Find where the given text appears and provide that cell's center as (X, Y) coordinate. 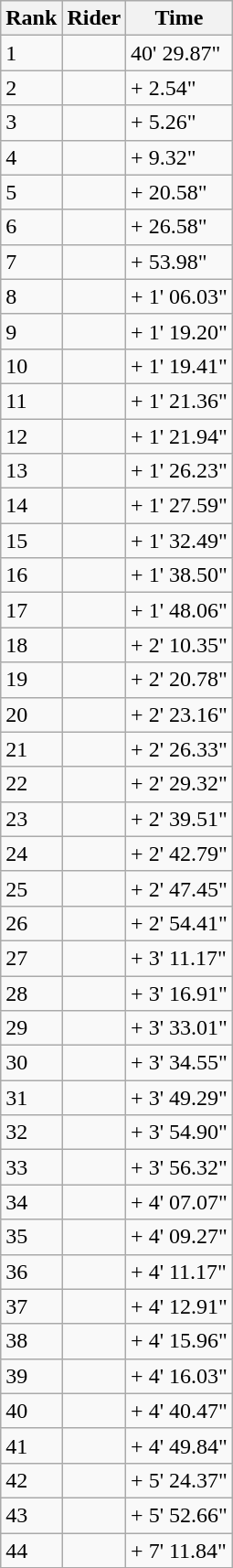
+ 3' 11.17" (179, 958)
+ 53.98" (179, 262)
34 (31, 1202)
+ 7' 11.84" (179, 1551)
+ 4' 40.47" (179, 1411)
+ 1' 48.06" (179, 610)
+ 2' 26.33" (179, 749)
+ 2' 54.41" (179, 923)
+ 2' 23.16" (179, 714)
18 (31, 645)
+ 1' 21.94" (179, 436)
+ 1' 32.49" (179, 541)
39 (31, 1376)
42 (31, 1480)
+ 3' 33.01" (179, 1028)
35 (31, 1237)
1 (31, 53)
8 (31, 296)
+ 1' 19.20" (179, 331)
+ 4' 11.17" (179, 1272)
+ 3' 54.90" (179, 1133)
+ 1' 27.59" (179, 506)
7 (31, 262)
24 (31, 854)
+ 2.54" (179, 88)
37 (31, 1306)
36 (31, 1272)
Time (179, 18)
6 (31, 227)
+ 4' 09.27" (179, 1237)
11 (31, 401)
32 (31, 1133)
31 (31, 1098)
+ 5' 52.66" (179, 1515)
16 (31, 575)
41 (31, 1445)
Rank (31, 18)
38 (31, 1341)
2 (31, 88)
+ 3' 34.55" (179, 1063)
+ 9.32" (179, 157)
+ 5.26" (179, 123)
26 (31, 923)
+ 2' 47.45" (179, 888)
28 (31, 993)
+ 20.58" (179, 192)
20 (31, 714)
+ 1' 26.23" (179, 471)
+ 2' 10.35" (179, 645)
3 (31, 123)
+ 3' 56.32" (179, 1167)
+ 5' 24.37" (179, 1480)
+ 4' 07.07" (179, 1202)
43 (31, 1515)
23 (31, 819)
5 (31, 192)
+ 2' 20.78" (179, 680)
40' 29.87" (179, 53)
15 (31, 541)
40 (31, 1411)
44 (31, 1551)
29 (31, 1028)
22 (31, 784)
+ 1' 21.36" (179, 401)
+ 2' 42.79" (179, 854)
+ 1' 06.03" (179, 296)
17 (31, 610)
+ 26.58" (179, 227)
+ 2' 29.32" (179, 784)
+ 1' 38.50" (179, 575)
+ 4' 15.96" (179, 1341)
13 (31, 471)
+ 4' 16.03" (179, 1376)
+ 4' 49.84" (179, 1445)
12 (31, 436)
21 (31, 749)
+ 4' 12.91" (179, 1306)
19 (31, 680)
30 (31, 1063)
10 (31, 366)
+ 2' 39.51" (179, 819)
+ 3' 49.29" (179, 1098)
27 (31, 958)
33 (31, 1167)
+ 1' 19.41" (179, 366)
4 (31, 157)
25 (31, 888)
9 (31, 331)
14 (31, 506)
+ 3' 16.91" (179, 993)
Rider (94, 18)
